Provide the [X, Y] coordinate of the cell's center where the given text is located.  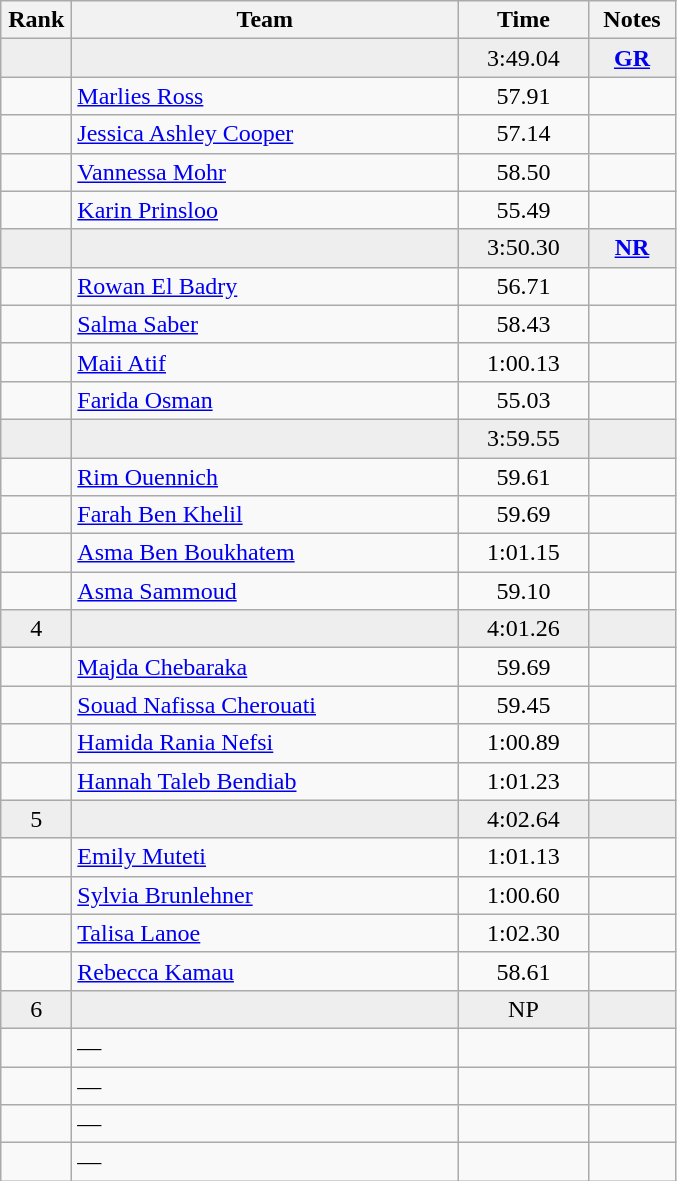
1:00.13 [524, 362]
55.03 [524, 400]
Hannah Taleb Bendiab [265, 781]
1:01.23 [524, 781]
59.10 [524, 591]
Sylvia Brunlehner [265, 895]
Rim Ouennich [265, 477]
1:01.13 [524, 857]
58.61 [524, 971]
Farida Osman [265, 400]
57.14 [524, 134]
3:49.04 [524, 58]
Team [265, 20]
Jessica Ashley Cooper [265, 134]
1:01.15 [524, 553]
Marlies Ross [265, 96]
1:00.60 [524, 895]
3:59.55 [524, 438]
Vannessa Mohr [265, 172]
GR [632, 58]
Rank [36, 20]
Asma Sammoud [265, 591]
58.50 [524, 172]
4 [36, 629]
6 [36, 1009]
Time [524, 20]
Majda Chebaraka [265, 667]
59.45 [524, 705]
Salma Saber [265, 324]
Karin Prinsloo [265, 210]
56.71 [524, 286]
Souad Nafissa Cherouati [265, 705]
1:00.89 [524, 743]
59.61 [524, 477]
Farah Ben Khelil [265, 515]
Hamida Rania Nefsi [265, 743]
Maii Atif [265, 362]
55.49 [524, 210]
Asma Ben Boukhatem [265, 553]
Emily Muteti [265, 857]
Talisa Lanoe [265, 933]
NP [524, 1009]
58.43 [524, 324]
4:02.64 [524, 819]
NR [632, 248]
5 [36, 819]
4:01.26 [524, 629]
3:50.30 [524, 248]
57.91 [524, 96]
Rowan El Badry [265, 286]
Notes [632, 20]
1:02.30 [524, 933]
Rebecca Kamau [265, 971]
